Pinpoint the cell where the given text exists, returning its (X, Y) midpoint coordinate. 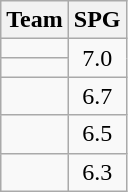
6.5 (97, 134)
7.0 (97, 58)
6.7 (97, 96)
SPG (97, 20)
6.3 (97, 172)
Team (35, 20)
